Provide the (x, y) coordinate of the cell's center where the given text is located.  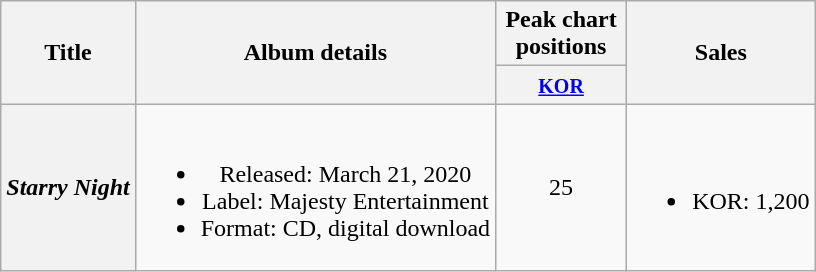
Released: March 21, 2020Label: Majesty EntertainmentFormat: CD, digital download (315, 188)
KOR (562, 85)
Album details (315, 52)
Sales (721, 52)
Peak chart positions (562, 34)
25 (562, 188)
Starry Night (68, 188)
Title (68, 52)
KOR: 1,200 (721, 188)
